From the cell containing the given text, extract its center point as [X, Y] coordinate. 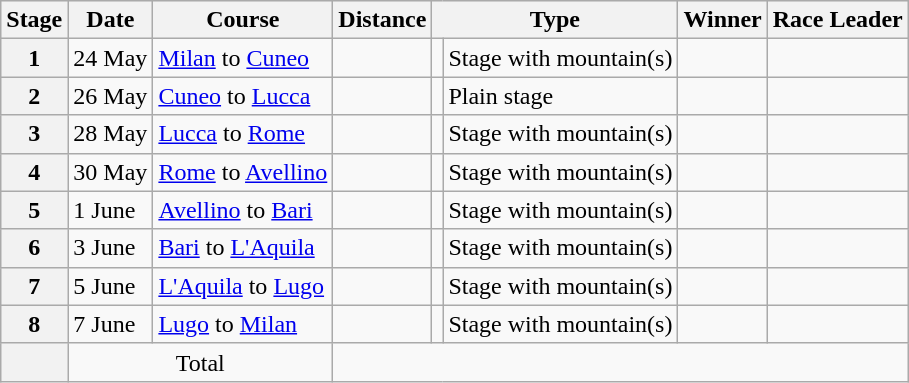
30 May [110, 172]
L'Aquila to Lugo [243, 286]
Winner [722, 20]
Course [243, 20]
Avellino to Bari [243, 210]
Lucca to Rome [243, 134]
Date [110, 20]
Plain stage [560, 96]
2 [34, 96]
26 May [110, 96]
1 [34, 58]
Race Leader [838, 20]
5 [34, 210]
3 June [110, 248]
3 [34, 134]
5 June [110, 286]
1 June [110, 210]
Lugo to Milan [243, 324]
4 [34, 172]
Cuneo to Lucca [243, 96]
28 May [110, 134]
Stage [34, 20]
7 [34, 286]
Type [555, 20]
Bari to L'Aquila [243, 248]
8 [34, 324]
7 June [110, 324]
Distance [382, 20]
Rome to Avellino [243, 172]
6 [34, 248]
24 May [110, 58]
Milan to Cuneo [243, 58]
Total [200, 362]
